Provide the [x, y] coordinate of the cell's center where the given text is located.  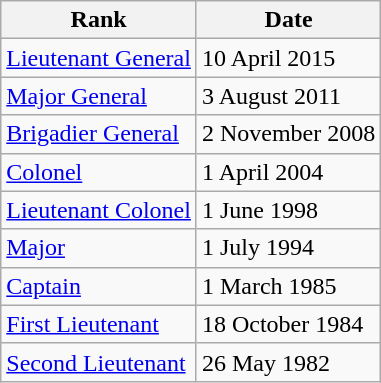
Colonel [99, 172]
Brigadier General [99, 134]
Lieutenant Colonel [99, 210]
Major [99, 248]
First Lieutenant [99, 324]
Major General [99, 96]
Captain [99, 286]
Rank [99, 20]
1 March 1985 [288, 286]
2 November 2008 [288, 134]
10 April 2015 [288, 58]
1 July 1994 [288, 248]
Second Lieutenant [99, 362]
1 April 2004 [288, 172]
3 August 2011 [288, 96]
26 May 1982 [288, 362]
18 October 1984 [288, 324]
Lieutenant General [99, 58]
Date [288, 20]
1 June 1998 [288, 210]
